Scan for the cell matching the given text and deliver its (x, y) coordinate at center. 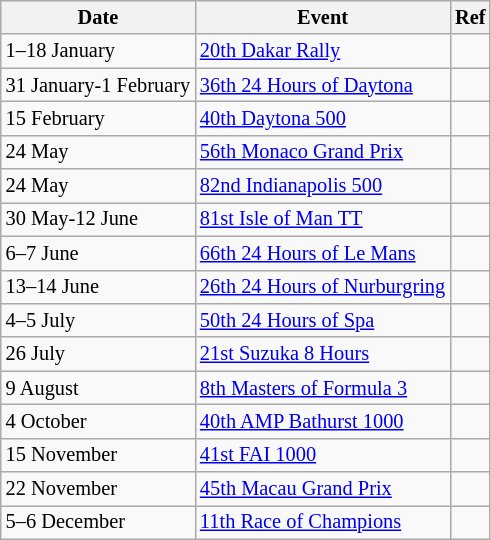
50th 24 Hours of Spa (322, 320)
15 November (98, 455)
30 May-12 June (98, 219)
13–14 June (98, 287)
22 November (98, 489)
66th 24 Hours of Le Mans (322, 253)
21st Suzuka 8 Hours (322, 354)
56th Monaco Grand Prix (322, 152)
Event (322, 17)
5–6 December (98, 522)
26th 24 Hours of Nurburgring (322, 287)
15 February (98, 118)
Ref (470, 17)
6–7 June (98, 253)
4 October (98, 421)
31 January-1 February (98, 85)
20th Dakar Rally (322, 51)
82nd Indianapolis 500 (322, 186)
36th 24 Hours of Daytona (322, 85)
41st FAI 1000 (322, 455)
Date (98, 17)
45th Macau Grand Prix (322, 489)
8th Masters of Formula 3 (322, 388)
4–5 July (98, 320)
26 July (98, 354)
9 August (98, 388)
81st Isle of Man TT (322, 219)
1–18 January (98, 51)
40th AMP Bathurst 1000 (322, 421)
11th Race of Champions (322, 522)
40th Daytona 500 (322, 118)
